Determine the (X, Y) coordinate at the center of the cell enclosing the given text.  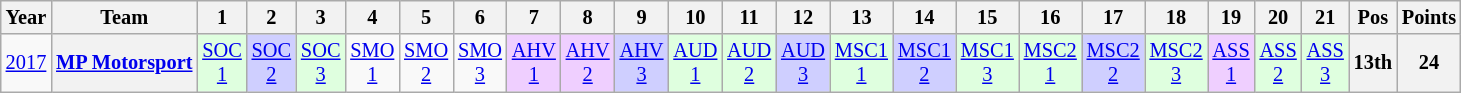
MSC13 (988, 63)
6 (480, 17)
MP Motorsport (124, 63)
MSC11 (862, 63)
Pos (1373, 17)
10 (695, 17)
Team (124, 17)
18 (1176, 17)
SOC2 (272, 63)
9 (642, 17)
SMO1 (372, 63)
SOC3 (320, 63)
ASS1 (1232, 63)
16 (1050, 17)
AUD2 (749, 63)
11 (749, 17)
19 (1232, 17)
ASS3 (1326, 63)
20 (1278, 17)
AHV2 (588, 63)
2017 (26, 63)
SMO2 (426, 63)
15 (988, 17)
MSC22 (1114, 63)
13th (1373, 63)
Points (1429, 17)
MSC23 (1176, 63)
AHV3 (642, 63)
Year (26, 17)
3 (320, 17)
24 (1429, 63)
4 (372, 17)
17 (1114, 17)
1 (222, 17)
12 (803, 17)
SMO3 (480, 63)
AUD1 (695, 63)
AUD3 (803, 63)
7 (534, 17)
14 (924, 17)
SOC1 (222, 63)
2 (272, 17)
8 (588, 17)
13 (862, 17)
ASS2 (1278, 63)
5 (426, 17)
MSC21 (1050, 63)
21 (1326, 17)
MSC12 (924, 63)
AHV1 (534, 63)
